Determine the [x, y] coordinate at the center of the cell enclosing the given text.  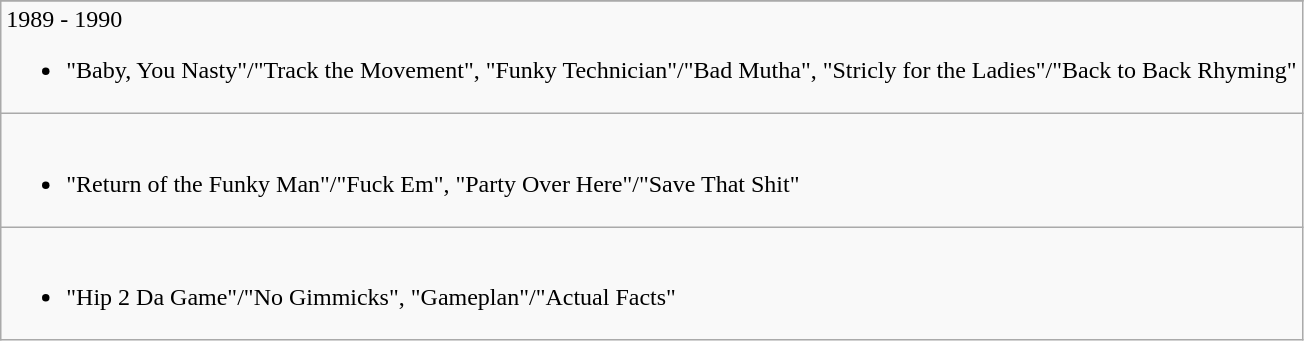
"Return of the Funky Man"/"Fuck Em", "Party Over Here"/"Save That Shit" [652, 170]
"Hip 2 Da Game"/"No Gimmicks", "Gameplan"/"Actual Facts" [652, 284]
1989 - 1990"Baby, You Nasty"/"Track the Movement", "Funky Technician"/"Bad Mutha", "Stricly for the Ladies"/"Back to Back Rhyming" [652, 58]
